Pinpoint the cell where the given text exists, returning its [X, Y] midpoint coordinate. 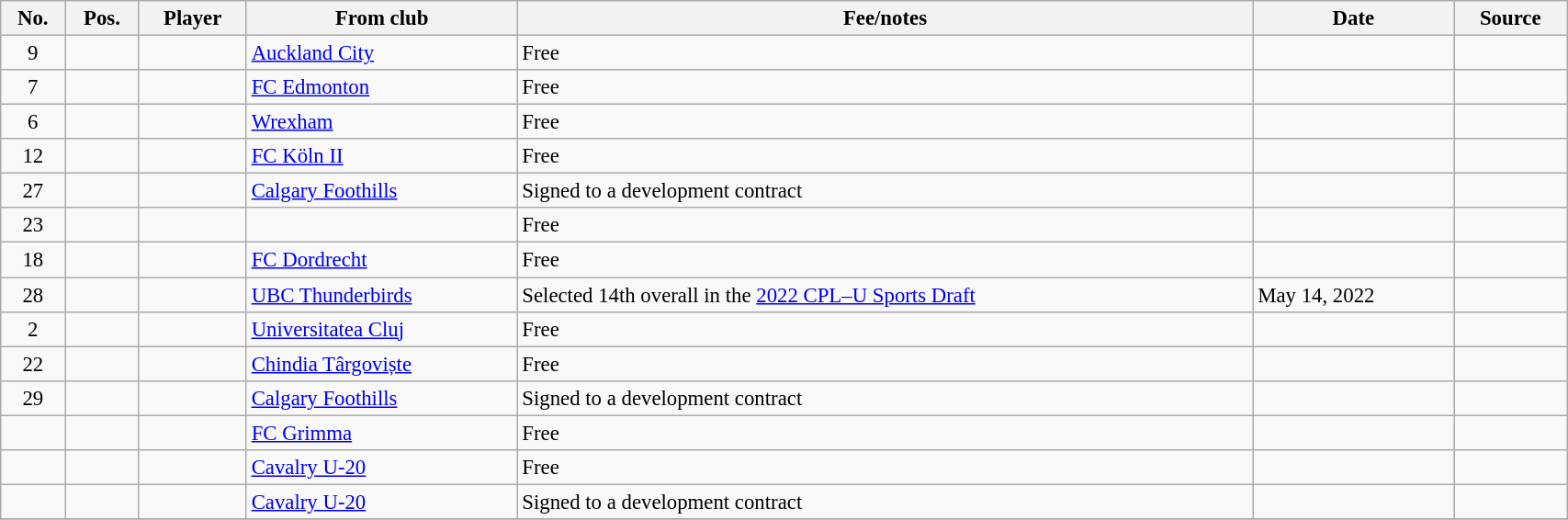
FC Edmonton [382, 87]
12 [33, 156]
FC Köln II [382, 156]
Player [193, 18]
From club [382, 18]
23 [33, 225]
Date [1354, 18]
7 [33, 87]
FC Dordrecht [382, 260]
9 [33, 53]
Universitatea Cluj [382, 329]
Auckland City [382, 53]
2 [33, 329]
UBC Thunderbirds [382, 295]
Chindia Târgoviște [382, 364]
Source [1510, 18]
18 [33, 260]
Wrexham [382, 122]
Selected 14th overall in the 2022 CPL–U Sports Draft [886, 295]
29 [33, 398]
No. [33, 18]
Pos. [102, 18]
May 14, 2022 [1354, 295]
Fee/notes [886, 18]
22 [33, 364]
6 [33, 122]
28 [33, 295]
27 [33, 191]
FC Grimma [382, 433]
